Return the [x, y] coordinate for the center point of the cell that contains the specified text.  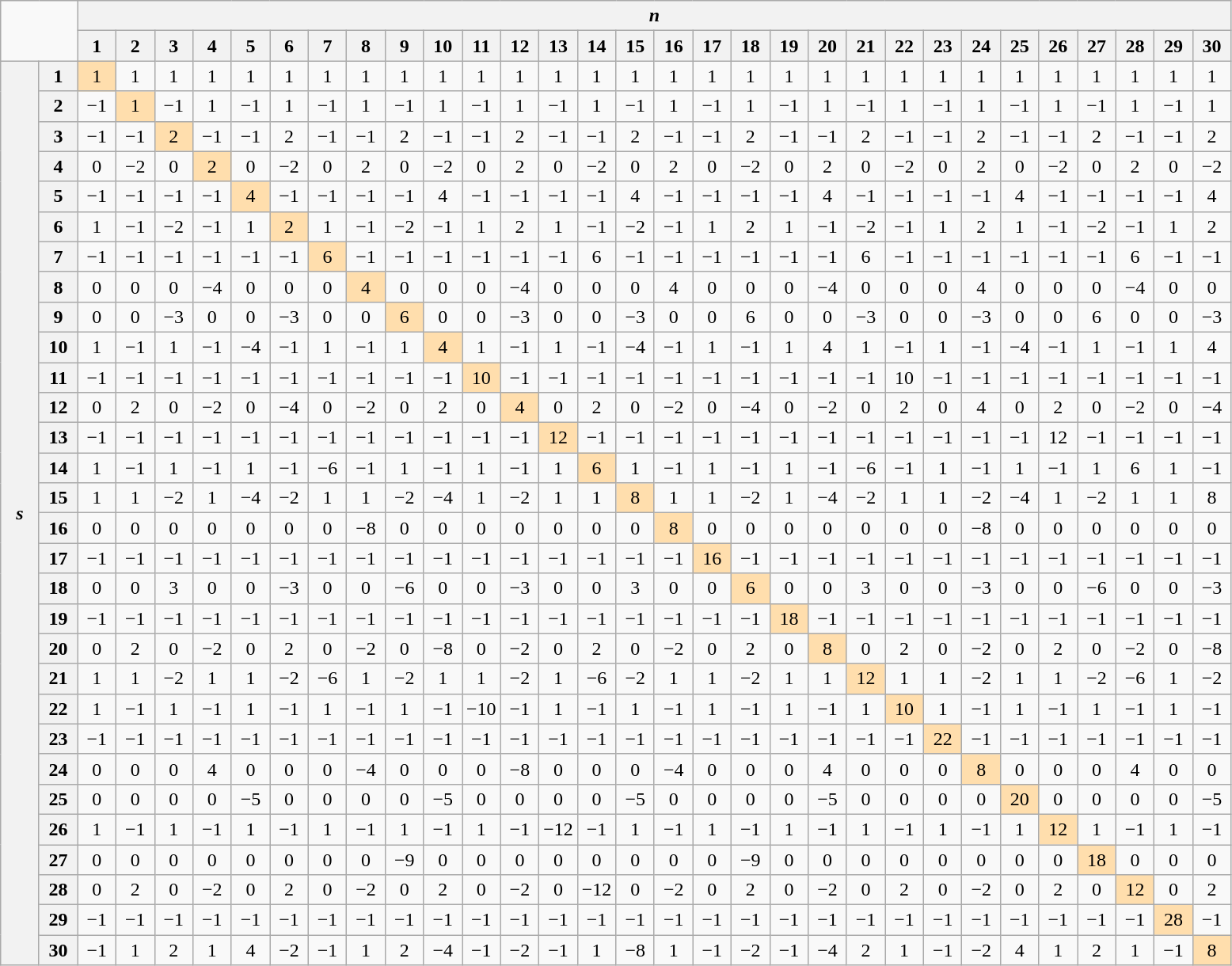
s [21, 513]
−10 [481, 709]
n [654, 16]
